Return the [X, Y] coordinate for the center point of the cell that contains the specified text.  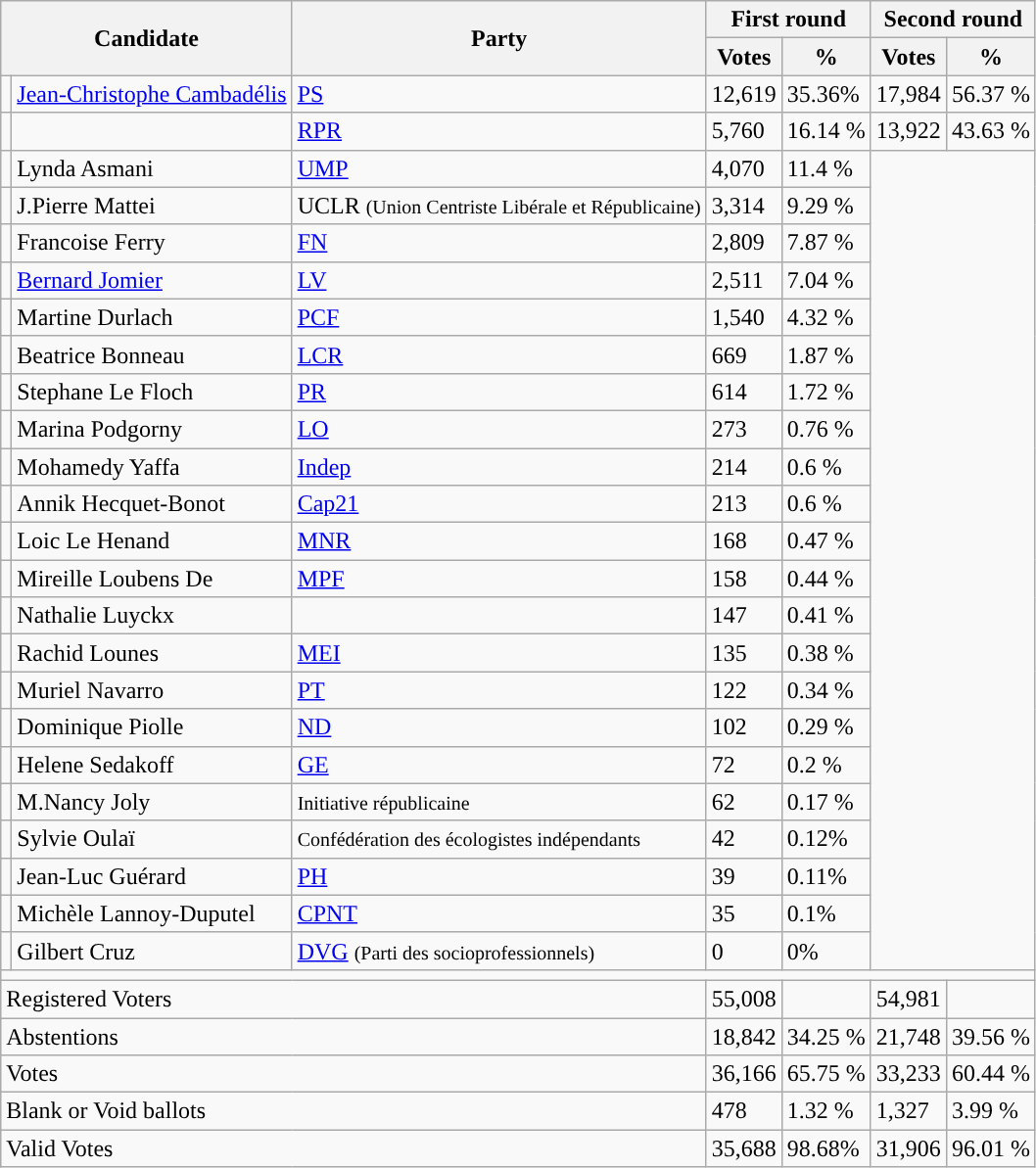
Martine Durlach [152, 317]
273 [744, 429]
39 [744, 876]
54,981 [909, 999]
Bernard Jomier [152, 280]
0.29 % [826, 727]
11.4 % [826, 168]
Loic Le Henand [152, 541]
7.87 % [826, 243]
PS [499, 94]
Jean-Christophe Cambadélis [152, 94]
0.76 % [826, 429]
43.63 % [991, 131]
35 [744, 913]
55,008 [744, 999]
Mireille Loubens De [152, 579]
168 [744, 541]
0.2 % [826, 765]
5,760 [744, 131]
3.99 % [991, 1111]
1.87 % [826, 354]
4.32 % [826, 317]
Sylvie Oulaï [152, 839]
478 [744, 1111]
Annik Hecquet-Bonot [152, 504]
2,809 [744, 243]
Muriel Navarro [152, 690]
Rachid Lounes [152, 653]
122 [744, 690]
96.01 % [991, 1148]
72 [744, 765]
3,314 [744, 206]
31,906 [909, 1148]
CPNT [499, 913]
LO [499, 429]
M.Nancy Joly [152, 802]
65.75 % [826, 1074]
Beatrice Bonneau [152, 354]
614 [744, 392]
Dominique Piolle [152, 727]
102 [744, 727]
0.12% [826, 839]
Indep [499, 467]
98.68% [826, 1148]
0.47 % [826, 541]
1,540 [744, 317]
42 [744, 839]
Marina Podgorny [152, 429]
Francoise Ferry [152, 243]
Second round [953, 20]
35,688 [744, 1148]
LV [499, 280]
FN [499, 243]
Michèle Lannoy-Duputel [152, 913]
158 [744, 579]
7.04 % [826, 280]
4,070 [744, 168]
J.Pierre Mattei [152, 206]
34.25 % [826, 1037]
0.11% [826, 876]
RPR [499, 131]
0.17 % [826, 802]
0.41 % [826, 616]
Gilbert Cruz [152, 951]
13,922 [909, 131]
36,166 [744, 1074]
56.37 % [991, 94]
UCLR (Union Centriste Libérale et Républicaine) [499, 206]
PCF [499, 317]
214 [744, 467]
Confédération des écologistes indépendants [499, 839]
PR [499, 392]
0% [826, 951]
PT [499, 690]
Jean-Luc Guérard [152, 876]
21,748 [909, 1037]
669 [744, 354]
9.29 % [826, 206]
Mohamedy Yaffa [152, 467]
17,984 [909, 94]
Cap21 [499, 504]
16.14 % [826, 131]
MPF [499, 579]
135 [744, 653]
60.44 % [991, 1074]
Valid Votes [353, 1148]
Nathalie Luyckx [152, 616]
First round [788, 20]
Blank or Void ballots [353, 1111]
12,619 [744, 94]
Candidate [147, 38]
2,511 [744, 280]
DVG (Parti des socioprofessionnels) [499, 951]
Stephane Le Floch [152, 392]
Initiative républicaine [499, 802]
0.34 % [826, 690]
ND [499, 727]
Lynda Asmani [152, 168]
39.56 % [991, 1037]
0.1% [826, 913]
213 [744, 504]
1.72 % [826, 392]
0 [744, 951]
Party [499, 38]
62 [744, 802]
33,233 [909, 1074]
Registered Voters [353, 999]
PH [499, 876]
35.36% [826, 94]
MNR [499, 541]
147 [744, 616]
MEI [499, 653]
0.38 % [826, 653]
Abstentions [353, 1037]
1.32 % [826, 1111]
18,842 [744, 1037]
LCR [499, 354]
1,327 [909, 1111]
UMP [499, 168]
0.44 % [826, 579]
Helene Sedakoff [152, 765]
GE [499, 765]
